Extract the [x, y] coordinate from the center of the cell holding the provided text.  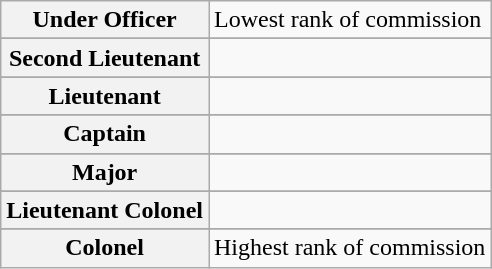
Lieutenant [105, 96]
Captain [105, 134]
Major [105, 172]
Colonel [105, 248]
Second Lieutenant [105, 58]
Lowest rank of commission [349, 20]
Lieutenant Colonel [105, 210]
Under Officer [105, 20]
Highest rank of commission [349, 248]
